Detect which cell encompasses the target text, then output its [x, y] center coordinate. 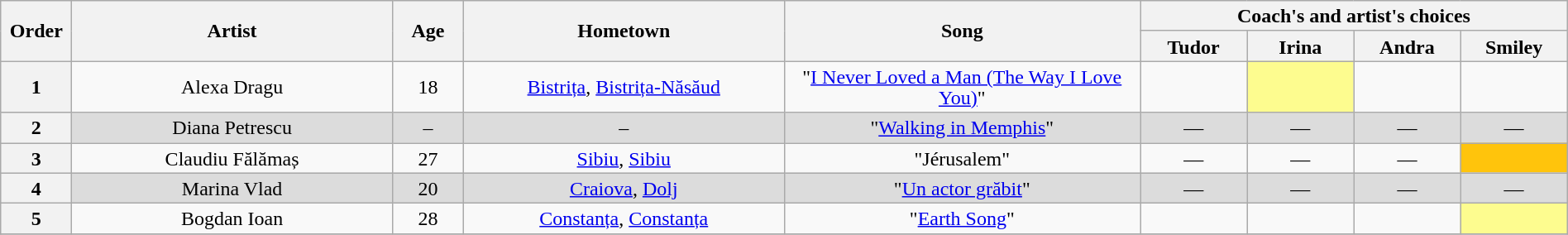
Irina [1300, 46]
Bistrița, Bistrița-Năsăud [624, 87]
"I Never Loved a Man (The Way I Love You)" [963, 87]
Andra [1408, 46]
2 [36, 127]
Bogdan Ioan [232, 218]
Marina Vlad [232, 189]
"Walking in Memphis" [963, 127]
1 [36, 87]
Smiley [1513, 46]
Order [36, 31]
Hometown [624, 31]
Alexa Dragu [232, 87]
18 [428, 87]
20 [428, 189]
4 [36, 189]
5 [36, 218]
Constanța, Constanța [624, 218]
Artist [232, 31]
28 [428, 218]
"Jérusalem" [963, 157]
Sibiu, Sibiu [624, 157]
"Earth Song" [963, 218]
Claudiu Fălămaș [232, 157]
3 [36, 157]
Craiova, Dolj [624, 189]
"Un actor grăbit" [963, 189]
Coach's and artist's choices [1355, 17]
Diana Petrescu [232, 127]
27 [428, 157]
Age [428, 31]
Tudor [1194, 46]
Song [963, 31]
